Determine the [X, Y] coordinate at the center of the cell enclosing the given text.  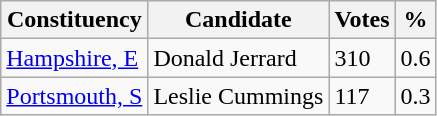
Constituency [74, 20]
% [416, 20]
Portsmouth, S [74, 96]
0.6 [416, 58]
Candidate [238, 20]
Votes [362, 20]
Donald Jerrard [238, 58]
117 [362, 96]
Hampshire, E [74, 58]
310 [362, 58]
0.3 [416, 96]
Leslie Cummings [238, 96]
